Return (x, y) of the center of cell containing provided text 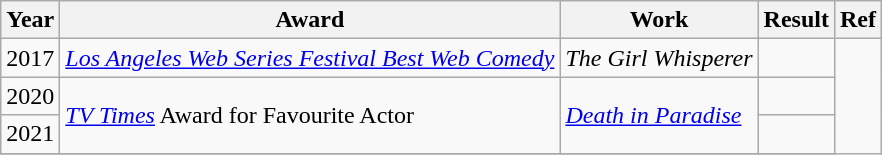
Result (796, 20)
Ref (858, 20)
Los Angeles Web Series Festival Best Web Comedy (310, 58)
Death in Paradise (659, 115)
TV Times Award for Favourite Actor (310, 115)
2020 (30, 96)
Year (30, 20)
Work (659, 20)
Award (310, 20)
2021 (30, 134)
The Girl Whisperer (659, 58)
2017 (30, 58)
